Output the [x, y] coordinate of the center of the cell containing the given text.  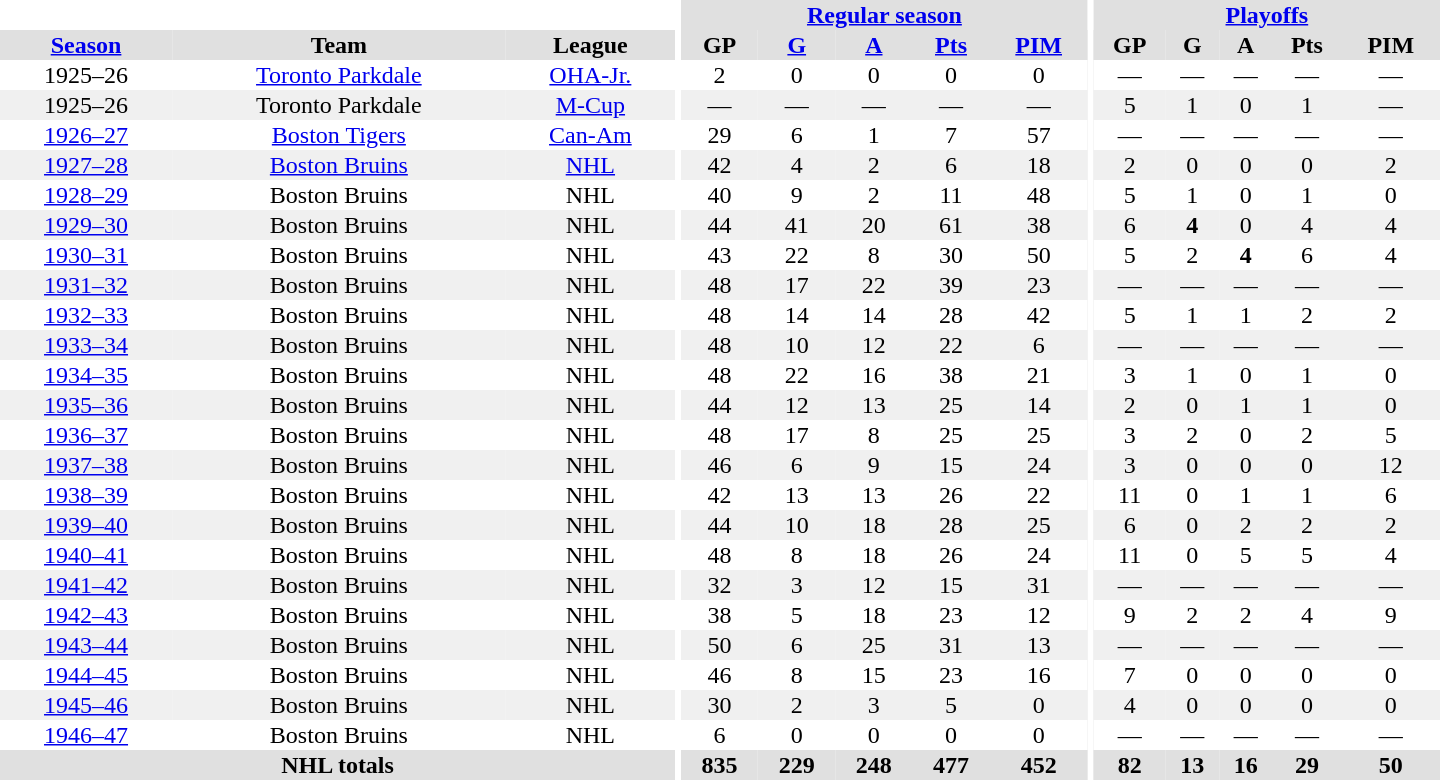
40 [720, 195]
NHL totals [338, 765]
1931–32 [86, 285]
21 [1039, 375]
32 [720, 585]
Playoffs [1267, 15]
477 [950, 765]
57 [1039, 135]
39 [950, 285]
M-Cup [590, 105]
1935–36 [86, 405]
1928–29 [86, 195]
1941–42 [86, 585]
Can-Am [590, 135]
248 [874, 765]
League [590, 45]
OHA-Jr. [590, 75]
1942–43 [86, 615]
1945–46 [86, 705]
452 [1039, 765]
1932–33 [86, 315]
1936–37 [86, 435]
82 [1130, 765]
1940–41 [86, 555]
20 [874, 225]
Boston Tigers [339, 135]
1934–35 [86, 375]
Team [339, 45]
Season [86, 45]
61 [950, 225]
1930–31 [86, 255]
43 [720, 255]
Regular season [884, 15]
1937–38 [86, 465]
1926–27 [86, 135]
1946–47 [86, 735]
835 [720, 765]
1944–45 [86, 675]
1939–40 [86, 525]
1927–28 [86, 165]
1938–39 [86, 495]
41 [796, 225]
1929–30 [86, 225]
229 [796, 765]
1933–34 [86, 345]
1943–44 [86, 645]
